Return the [X, Y] coordinate for the center point of the cell that contains the specified text.  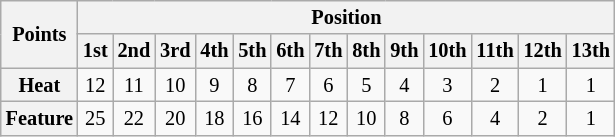
6th [290, 51]
10th [447, 51]
3 [447, 85]
11th [494, 51]
13th [591, 51]
5 [366, 85]
Feature [40, 118]
8th [366, 51]
7 [290, 85]
5th [252, 51]
4th [214, 51]
7th [328, 51]
22 [134, 118]
14 [290, 118]
9 [214, 85]
11 [134, 85]
12th [543, 51]
3rd [175, 51]
18 [214, 118]
1st [96, 51]
2nd [134, 51]
16 [252, 118]
Points [40, 34]
Heat [40, 85]
20 [175, 118]
Position [346, 17]
9th [404, 51]
25 [96, 118]
